For the text-containing cell, return its midpoint in (x, y) coordinate format. 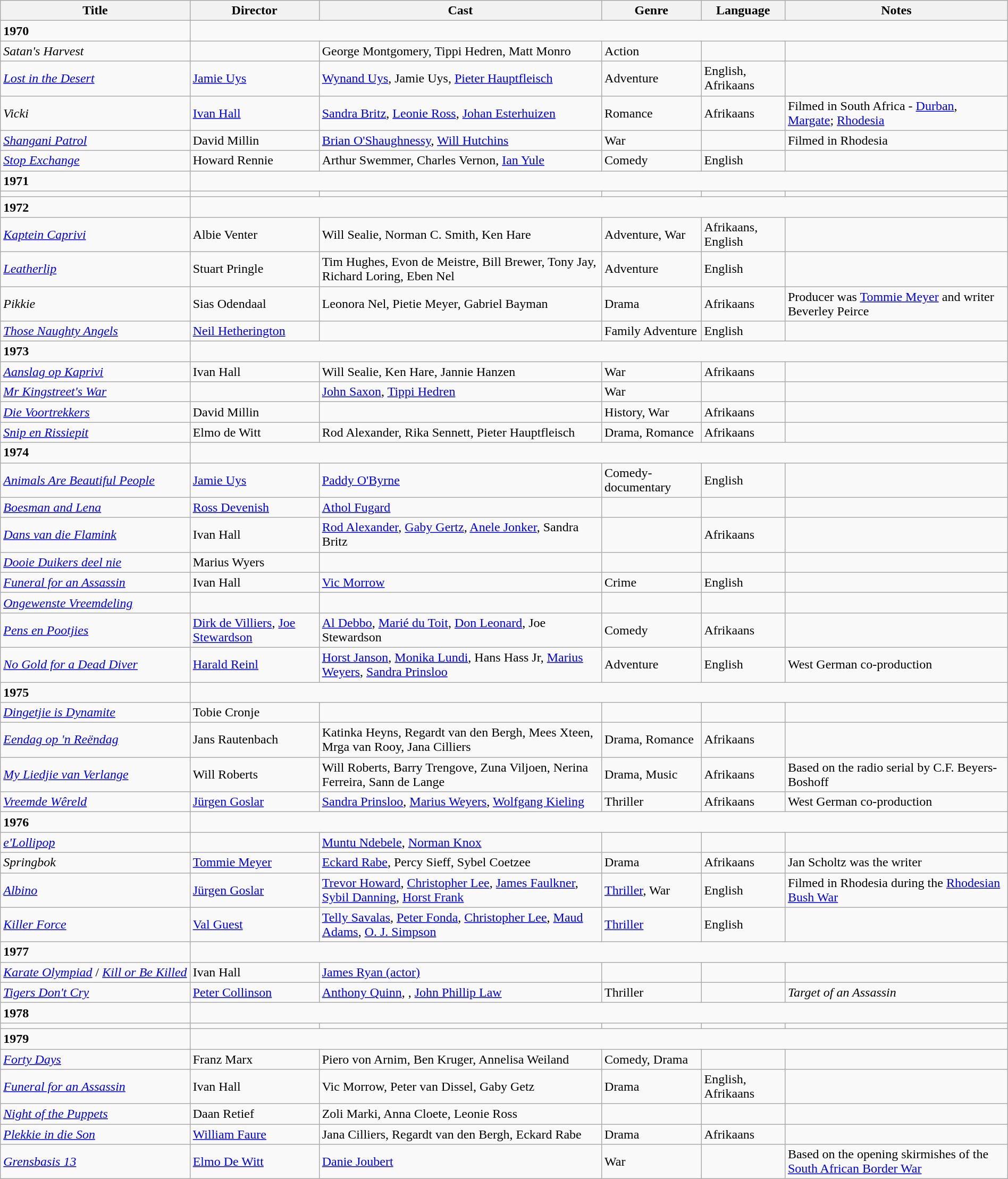
Die Voortrekkers (95, 412)
Piero von Arnim, Ben Kruger, Annelisa Weiland (460, 1059)
Kaptein Caprivi (95, 234)
Mr Kingstreet's War (95, 392)
Stop Exchange (95, 161)
Animals Are Beautiful People (95, 480)
Sias Odendaal (254, 303)
Jans Rautenbach (254, 740)
My Liedjie van Verlange (95, 774)
Pens en Pootjies (95, 630)
Dooie Duikers deel nie (95, 562)
Marius Wyers (254, 562)
Dirk de Villiers, Joe Stewardson (254, 630)
Sandra Britz, Leonie Ross, Johan Esterhuizen (460, 113)
Lost in the Desert (95, 79)
Night of the Puppets (95, 1114)
1979 (95, 1039)
Daan Retief (254, 1114)
Forty Days (95, 1059)
Filmed in Rhodesia during the Rhodesian Bush War (896, 890)
Jana Cilliers, Regardt van den Bergh, Eckard Rabe (460, 1134)
Ross Devenish (254, 507)
Filmed in South Africa - Durban, Margate; Rhodesia (896, 113)
Zoli Marki, Anna Cloete, Leonie Ross (460, 1114)
Drama, Music (652, 774)
Eendag op 'n Reëndag (95, 740)
Aanslag op Kaprivi (95, 372)
Stuart Pringle (254, 269)
1975 (95, 692)
Jan Scholtz was the writer (896, 863)
Based on the opening skirmishes of the South African Border War (896, 1161)
Muntu Ndebele, Norman Knox (460, 842)
Telly Savalas, Peter Fonda, Christopher Lee, Maud Adams, O. J. Simpson (460, 924)
Plekkie in die Son (95, 1134)
Ongewenste Vreemdeling (95, 603)
Will Roberts, Barry Trengove, Zuna Viljoen, Nerina Ferreira, Sann de Lange (460, 774)
Those Naughty Angels (95, 331)
Neil Hetherington (254, 331)
Will Roberts (254, 774)
Karate Olympiad / Kill or Be Killed (95, 972)
Will Sealie, Ken Hare, Jannie Hanzen (460, 372)
Cast (460, 11)
Anthony Quinn, , John Phillip Law (460, 992)
1972 (95, 207)
Vreemde Wêreld (95, 802)
Val Guest (254, 924)
Based on the radio serial by C.F. Beyers-Boshoff (896, 774)
Harald Reinl (254, 665)
Will Sealie, Norman C. Smith, Ken Hare (460, 234)
Family Adventure (652, 331)
Comedy, Drama (652, 1059)
1974 (95, 453)
Crime (652, 582)
Language (743, 11)
Vic Morrow (460, 582)
Albie Venter (254, 234)
Dingetjie is Dynamite (95, 713)
e'Lollipop (95, 842)
Romance (652, 113)
1978 (95, 1013)
Tim Hughes, Evon de Meistre, Bill Brewer, Tony Jay, Richard Loring, Eben Nel (460, 269)
Danie Joubert (460, 1161)
Peter Collinson (254, 992)
Rod Alexander, Rika Sennett, Pieter Hauptfleisch (460, 432)
Comedy-documentary (652, 480)
John Saxon, Tippi Hedren (460, 392)
Elmo De Witt (254, 1161)
Boesman and Lena (95, 507)
Albino (95, 890)
Sandra Prinsloo, Marius Weyers, Wolfgang Kieling (460, 802)
Snip en Rissiepit (95, 432)
Franz Marx (254, 1059)
Tommie Meyer (254, 863)
Satan's Harvest (95, 51)
Target of an Assassin (896, 992)
No Gold for a Dead Diver (95, 665)
Genre (652, 11)
Wynand Uys, Jamie Uys, Pieter Hauptfleisch (460, 79)
Killer Force (95, 924)
Director (254, 11)
1976 (95, 822)
Vic Morrow, Peter van Dissel, Gaby Getz (460, 1087)
1977 (95, 952)
Athol Fugard (460, 507)
Horst Janson, Monika Lundi, Hans Hass Jr, Marius Weyers, Sandra Prinsloo (460, 665)
Al Debbo, Marié du Toit, Don Leonard, Joe Stewardson (460, 630)
Afrikaans, English (743, 234)
James Ryan (actor) (460, 972)
William Faure (254, 1134)
History, War (652, 412)
Action (652, 51)
Elmo de Witt (254, 432)
Leatherlip (95, 269)
Dans van die Flamink (95, 535)
Adventure, War (652, 234)
Filmed in Rhodesia (896, 140)
Notes (896, 11)
1971 (95, 181)
Brian O'Shaughnessy, Will Hutchins (460, 140)
Trevor Howard, Christopher Lee, James Faulkner, Sybil Danning, Horst Frank (460, 890)
George Montgomery, Tippi Hedren, Matt Monro (460, 51)
Grensbasis 13 (95, 1161)
Arthur Swemmer, Charles Vernon, Ian Yule (460, 161)
Pikkie (95, 303)
Shangani Patrol (95, 140)
Producer was Tommie Meyer and writer Beverley Peirce (896, 303)
1970 (95, 31)
Vicki (95, 113)
Leonora Nel, Pietie Meyer, Gabriel Bayman (460, 303)
Rod Alexander, Gaby Gertz, Anele Jonker, Sandra Britz (460, 535)
Thriller, War (652, 890)
Tobie Cronje (254, 713)
1973 (95, 352)
Tigers Don't Cry (95, 992)
Springbok (95, 863)
Eckard Rabe, Percy Sieff, Sybel Coetzee (460, 863)
Howard Rennie (254, 161)
Katinka Heyns, Regardt van den Bergh, Mees Xteen, Mrga van Rooy, Jana Cilliers (460, 740)
Paddy O'Byrne (460, 480)
Title (95, 11)
